Determine the (x, y) coordinate at the center of the cell enclosing the given text.  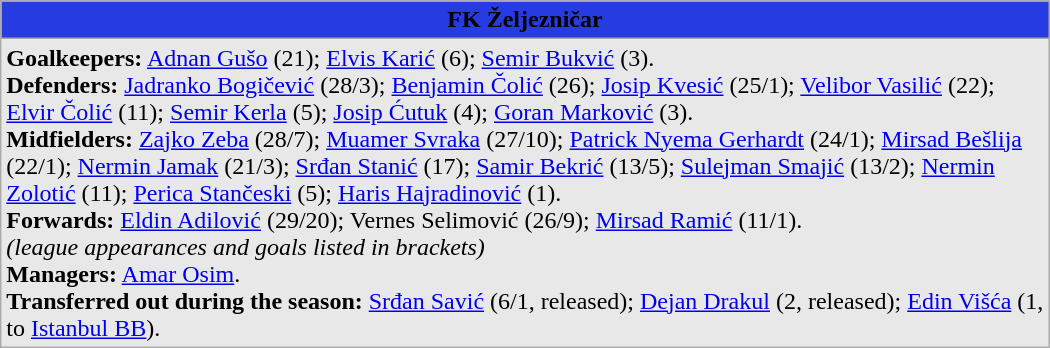
FK Željezničar (525, 20)
